Detect which cell encompasses the target text, then output its (X, Y) center coordinate. 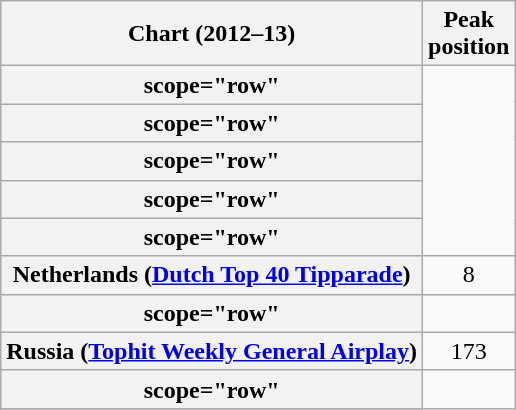
8 (469, 275)
Chart (2012–13) (212, 34)
Peakposition (469, 34)
173 (469, 351)
Russia (Tophit Weekly General Airplay) (212, 351)
Netherlands (Dutch Top 40 Tipparade) (212, 275)
